Provide the [x, y] coordinate of the cell's center where the given text is located.  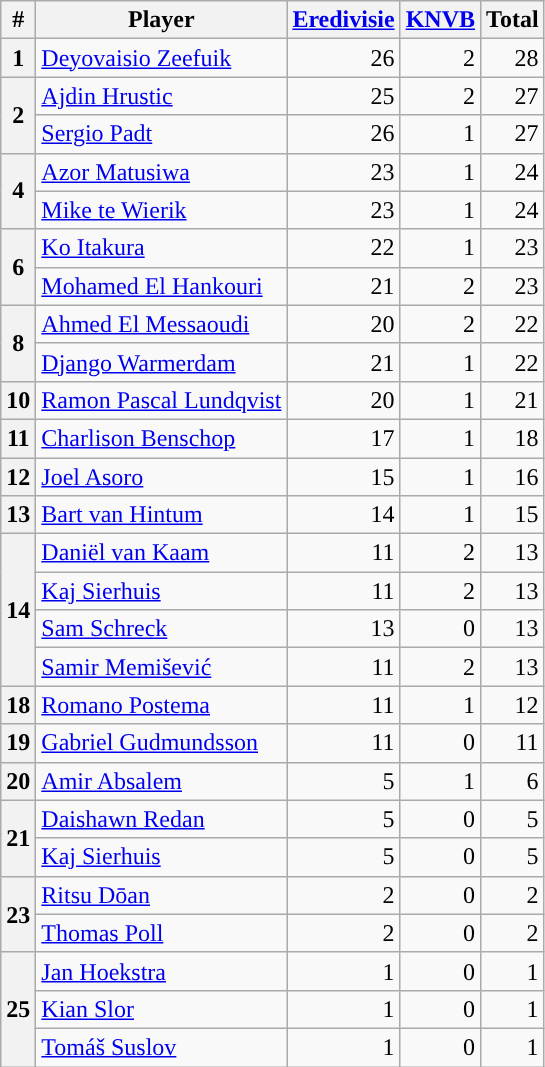
Ajdin Hrustic [162, 96]
Azor Matusiwa [162, 172]
Kian Slor [162, 1009]
Amir Absalem [162, 781]
Ko Itakura [162, 248]
Jan Hoekstra [162, 971]
10 [18, 400]
Gabriel Gudmundsson [162, 743]
Total [513, 20]
Romano Postema [162, 705]
Samir Memišević [162, 667]
# [18, 20]
Charlison Benschop [162, 438]
Sergio Padt [162, 134]
Player [162, 20]
19 [18, 743]
KNVB [440, 20]
Joel Asoro [162, 477]
Mohamed El Hankouri [162, 286]
Mike te Wierik [162, 210]
Daniël van Kaam [162, 553]
4 [18, 191]
28 [513, 58]
Sam Schreck [162, 629]
Ramon Pascal Lundqvist [162, 400]
Ritsu Dōan [162, 895]
Eredivisie [344, 20]
Tomáš Suslov [162, 1047]
Django Warmerdam [162, 362]
Deyovaisio Zeefuik [162, 58]
Ahmed El Messaoudi [162, 324]
Bart van Hintum [162, 515]
Thomas Poll [162, 933]
17 [344, 438]
16 [513, 477]
Daishawn Redan [162, 819]
8 [18, 343]
